Determine the [x, y] coordinate at the center of the cell enclosing the given text.  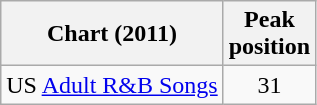
Chart (2011) [112, 34]
Peakposition [269, 34]
US Adult R&B Songs [112, 85]
31 [269, 85]
